Determine the (X, Y) coordinate at the center of the cell enclosing the given text.  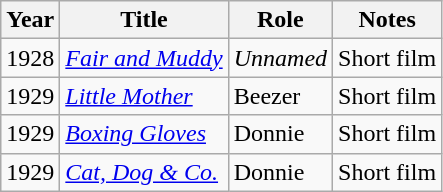
Notes (388, 20)
Fair and Muddy (144, 58)
Little Mother (144, 96)
Role (280, 20)
Boxing Gloves (144, 134)
Year (30, 20)
Title (144, 20)
Cat, Dog & Co. (144, 172)
Unnamed (280, 58)
Beezer (280, 96)
1928 (30, 58)
